Identify which cell holds the provided text, then report its (X, Y) central coordinate. 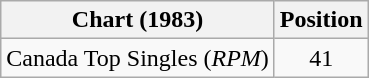
Position (321, 20)
41 (321, 58)
Canada Top Singles (RPM) (138, 58)
Chart (1983) (138, 20)
